Find where the given text appears and provide that cell's center as (X, Y) coordinate. 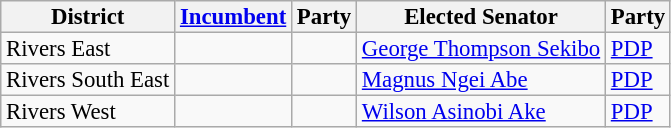
Rivers West (88, 112)
Incumbent (234, 17)
Elected Senator (482, 17)
District (88, 17)
Rivers South East (88, 80)
Magnus Ngei Abe (482, 80)
George Thompson Sekibo (482, 49)
Wilson Asinobi Ake (482, 112)
Rivers East (88, 49)
